Detect which cell encompasses the target text, then output its [x, y] center coordinate. 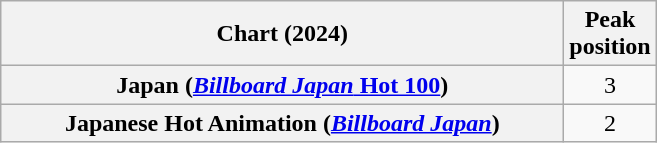
Peakposition [610, 34]
Japan (Billboard Japan Hot 100) [282, 85]
2 [610, 123]
Chart (2024) [282, 34]
Japanese Hot Animation (Billboard Japan) [282, 123]
3 [610, 85]
